Output the [x, y] coordinate of the center of the cell containing the given text.  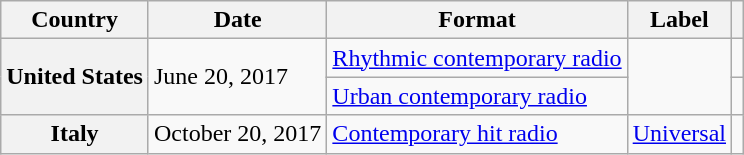
October 20, 2017 [237, 134]
Urban contemporary radio [477, 96]
Format [477, 20]
Date [237, 20]
June 20, 2017 [237, 77]
Country [75, 20]
United States [75, 77]
Italy [75, 134]
Contemporary hit radio [477, 134]
Label [679, 20]
Rhythmic contemporary radio [477, 58]
Universal [679, 134]
